Search for the cell housing the specified text and yield its [x, y] center coordinate. 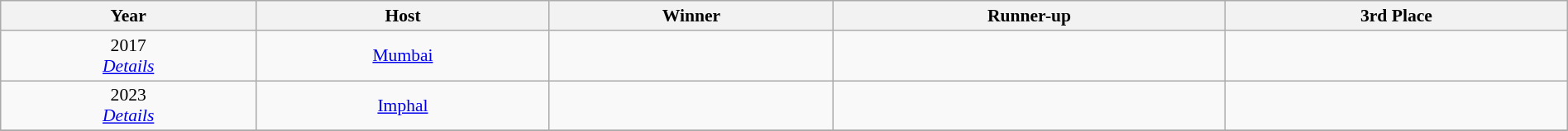
Year [129, 16]
Imphal [404, 105]
Winner [691, 16]
Host [404, 16]
2023Details [129, 105]
2017Details [129, 56]
Runner-up [1029, 16]
3rd Place [1397, 16]
Mumbai [404, 56]
